Pinpoint the cell where the given text exists, returning its [X, Y] midpoint coordinate. 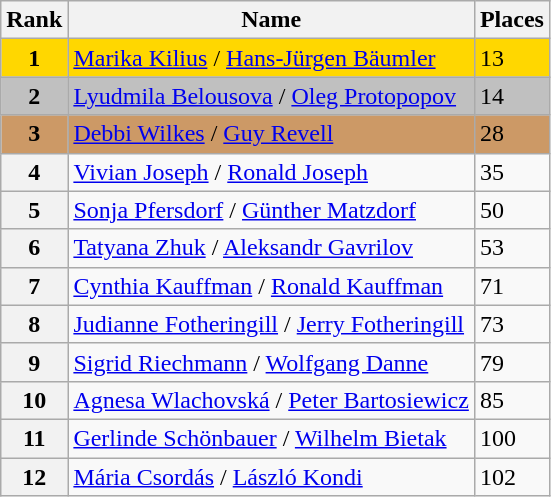
85 [512, 400]
Sonja Pfersdorf / Günther Matzdorf [272, 210]
13 [512, 58]
5 [34, 210]
50 [512, 210]
71 [512, 286]
Lyudmila Belousova / Oleg Protopopov [272, 96]
1 [34, 58]
102 [512, 477]
Tatyana Zhuk / Aleksandr Gavrilov [272, 248]
3 [34, 134]
14 [512, 96]
Mária Csordás / László Kondi [272, 477]
73 [512, 324]
9 [34, 362]
Vivian Joseph / Ronald Joseph [272, 172]
Agnesa Wlachovská / Peter Bartosiewicz [272, 400]
Cynthia Kauffman / Ronald Kauffman [272, 286]
Rank [34, 20]
Marika Kilius / Hans-Jürgen Bäumler [272, 58]
79 [512, 362]
10 [34, 400]
Judianne Fotheringill / Jerry Fotheringill [272, 324]
2 [34, 96]
Gerlinde Schönbauer / Wilhelm Bietak [272, 438]
6 [34, 248]
Places [512, 20]
100 [512, 438]
7 [34, 286]
12 [34, 477]
Debbi Wilkes / Guy Revell [272, 134]
11 [34, 438]
53 [512, 248]
8 [34, 324]
28 [512, 134]
4 [34, 172]
35 [512, 172]
Sigrid Riechmann / Wolfgang Danne [272, 362]
Name [272, 20]
